Find where the given text appears and provide that cell's center as [X, Y] coordinate. 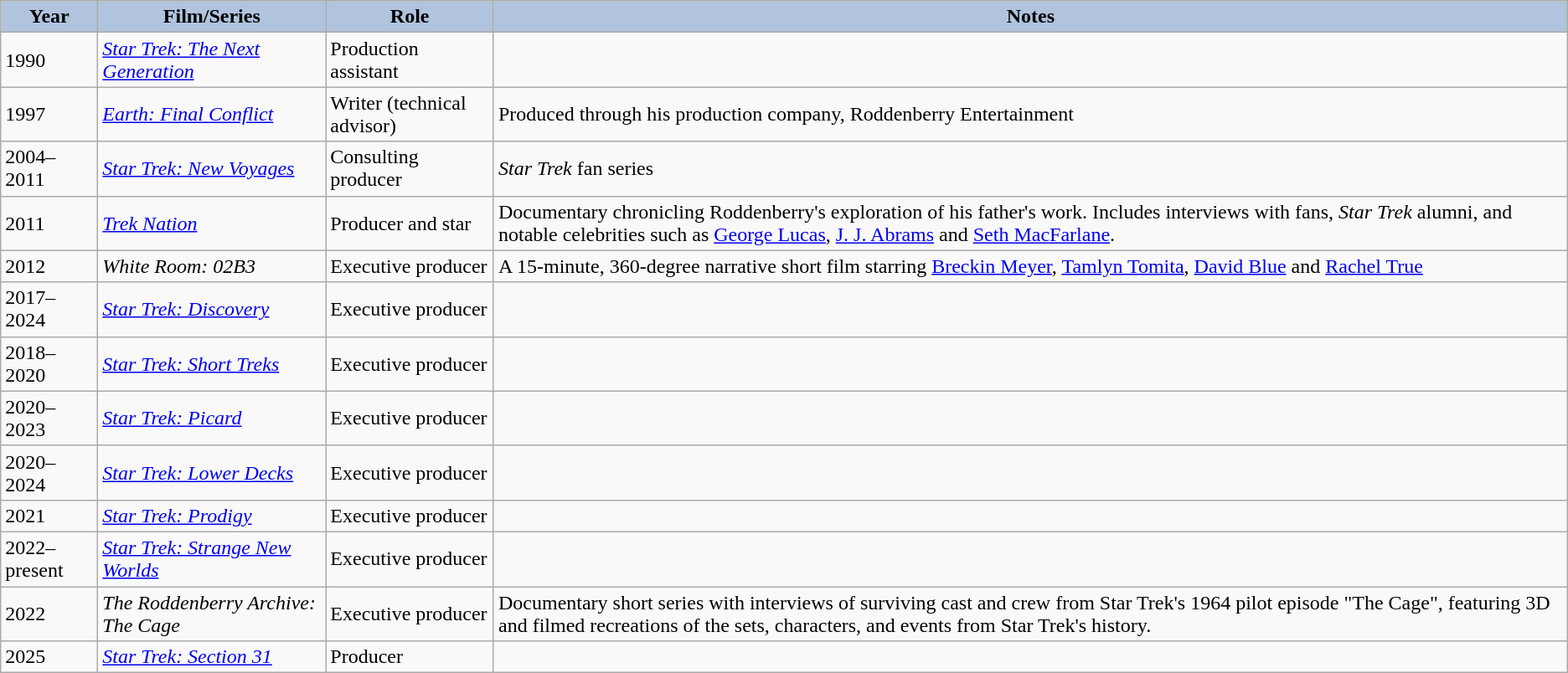
Star Trek: The Next Generation [212, 60]
Year [49, 17]
Star Trek: Discovery [212, 310]
Writer (technical advisor) [410, 114]
2004–2011 [49, 169]
Notes [1030, 17]
Star Trek: Lower Decks [212, 472]
Consulting producer [410, 169]
2022 [49, 613]
Produced through his production company, Roddenberry Entertainment [1030, 114]
White Room: 02B3 [212, 266]
Star Trek fan series [1030, 169]
2020–2024 [49, 472]
2012 [49, 266]
Star Trek: New Voyages [212, 169]
1997 [49, 114]
Earth: Final Conflict [212, 114]
Production assistant [410, 60]
A 15-minute, 360-degree narrative short film starring Breckin Meyer, Tamlyn Tomita, David Blue and Rachel True [1030, 266]
2025 [49, 657]
Star Trek: Prodigy [212, 516]
Trek Nation [212, 223]
Star Trek: Strange New Worlds [212, 559]
2018–2020 [49, 363]
2017–2024 [49, 310]
Producer and star [410, 223]
Star Trek: Section 31 [212, 657]
Role [410, 17]
2011 [49, 223]
Star Trek: Short Treks [212, 363]
The Roddenberry Archive: The Cage [212, 613]
2020–2023 [49, 419]
Star Trek: Picard [212, 419]
2022–present [49, 559]
Film/Series [212, 17]
2021 [49, 516]
1990 [49, 60]
Producer [410, 657]
